Extract the (x, y) coordinate from the center of the cell holding the provided text.  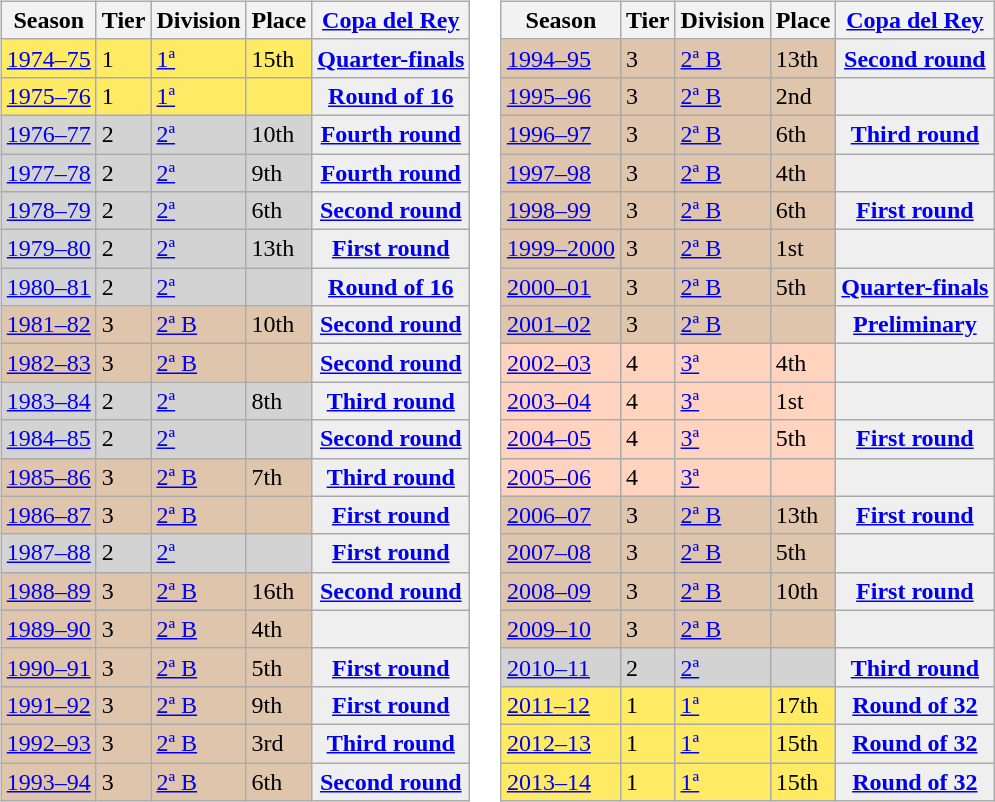
2005–06 (560, 477)
7th (279, 477)
1983–84 (48, 401)
1996–97 (560, 134)
2011–12 (560, 705)
1992–93 (48, 743)
16th (279, 591)
1978–79 (48, 211)
2003–04 (560, 401)
2013–14 (560, 781)
3rd (279, 743)
Preliminary (915, 325)
2006–07 (560, 515)
1988–89 (48, 591)
1995–96 (560, 96)
1994–95 (560, 58)
1999–2000 (560, 249)
1979–80 (48, 249)
1991–92 (48, 705)
1990–91 (48, 667)
2010–11 (560, 667)
1985–86 (48, 477)
2002–03 (560, 363)
2001–02 (560, 325)
2004–05 (560, 439)
1997–98 (560, 173)
1986–87 (48, 515)
1976–77 (48, 134)
2008–09 (560, 591)
1975–76 (48, 96)
2009–10 (560, 629)
1980–81 (48, 287)
1982–83 (48, 363)
1998–99 (560, 211)
1977–78 (48, 173)
2007–08 (560, 553)
1981–82 (48, 325)
8th (279, 401)
1989–90 (48, 629)
2012–13 (560, 743)
1987–88 (48, 553)
2nd (803, 96)
2000–01 (560, 287)
1984–85 (48, 439)
17th (803, 705)
1993–94 (48, 781)
1974–75 (48, 58)
